Identify which cell holds the provided text, then report its (x, y) central coordinate. 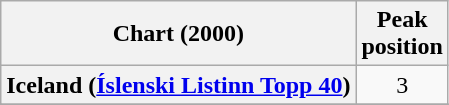
Chart (2000) (178, 34)
Iceland (Íslenski Listinn Topp 40) (178, 85)
Peakposition (402, 34)
3 (402, 85)
